Determine the [x, y] coordinate at the center of the cell enclosing the given text.  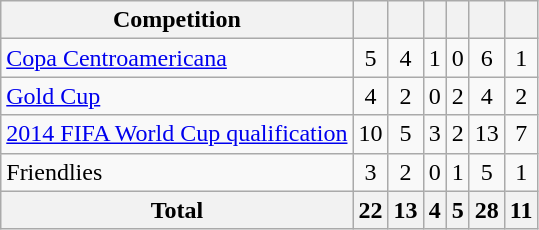
Total [177, 210]
Gold Cup [177, 96]
28 [486, 210]
Copa Centroamericana [177, 58]
7 [521, 134]
10 [370, 134]
6 [486, 58]
Friendlies [177, 172]
22 [370, 210]
11 [521, 210]
2014 FIFA World Cup qualification [177, 134]
Competition [177, 20]
